Pinpoint the cell where the given text exists, returning its [X, Y] midpoint coordinate. 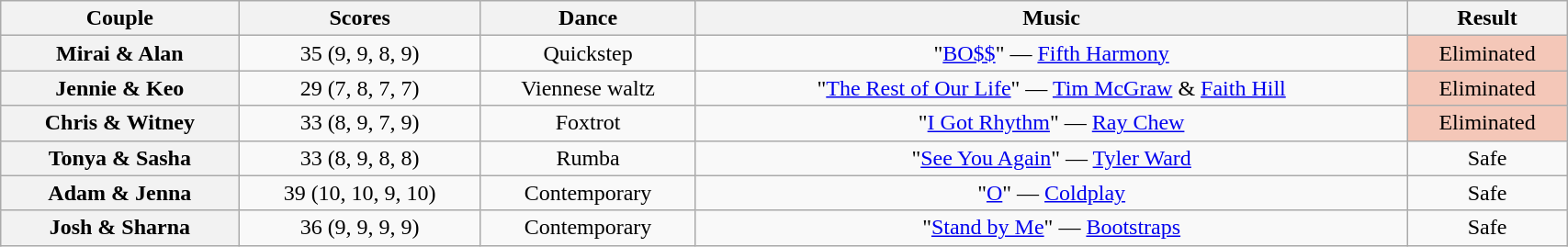
Jennie & Keo [119, 88]
"See You Again" — Tyler Ward [1052, 158]
Chris & Witney [119, 123]
Josh & Sharna [119, 228]
"The Rest of Our Life" — Tim McGraw & Faith Hill [1052, 88]
Rumba [588, 158]
Foxtrot [588, 123]
Quickstep [588, 53]
29 (7, 8, 7, 7) [360, 88]
Couple [119, 18]
Music [1052, 18]
"O" — Coldplay [1052, 193]
39 (10, 10, 9, 10) [360, 193]
"Stand by Me" — Bootstraps [1052, 228]
"BO$$" — Fifth Harmony [1052, 53]
35 (9, 9, 8, 9) [360, 53]
33 (8, 9, 8, 8) [360, 158]
Adam & Jenna [119, 193]
"I Got Rhythm" — Ray Chew [1052, 123]
33 (8, 9, 7, 9) [360, 123]
Result [1486, 18]
Scores [360, 18]
Mirai & Alan [119, 53]
Tonya & Sasha [119, 158]
Dance [588, 18]
36 (9, 9, 9, 9) [360, 228]
Viennese waltz [588, 88]
